Find where the given text appears and provide that cell's center as [x, y] coordinate. 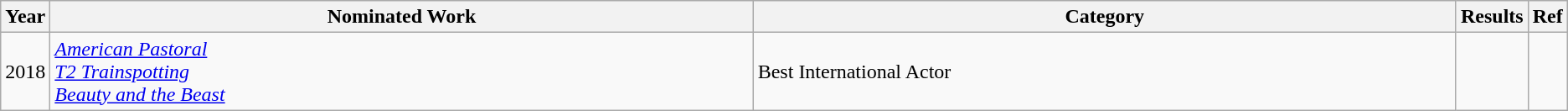
Best International Actor [1104, 71]
Results [1492, 17]
2018 [25, 71]
Category [1104, 17]
Year [25, 17]
Nominated Work [402, 17]
Ref [1548, 17]
American PastoralT2 TrainspottingBeauty and the Beast [402, 71]
